Capture the cell that displays the provided text and extract its (X, Y) central coordinate. 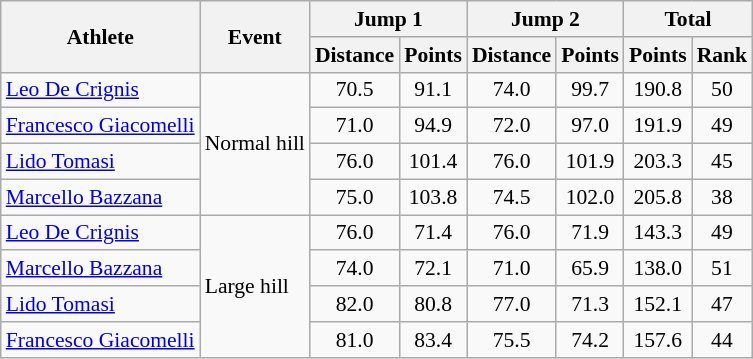
Jump 2 (546, 19)
38 (722, 197)
91.1 (433, 90)
80.8 (433, 304)
157.6 (658, 340)
74.5 (512, 197)
82.0 (354, 304)
203.3 (658, 162)
101.9 (590, 162)
72.1 (433, 269)
50 (722, 90)
72.0 (512, 126)
97.0 (590, 126)
44 (722, 340)
83.4 (433, 340)
143.3 (658, 233)
138.0 (658, 269)
Rank (722, 55)
74.2 (590, 340)
47 (722, 304)
Normal hill (255, 143)
Large hill (255, 286)
Total (688, 19)
Athlete (100, 36)
152.1 (658, 304)
65.9 (590, 269)
71.9 (590, 233)
Jump 1 (388, 19)
94.9 (433, 126)
70.5 (354, 90)
71.4 (433, 233)
77.0 (512, 304)
75.5 (512, 340)
205.8 (658, 197)
45 (722, 162)
81.0 (354, 340)
103.8 (433, 197)
102.0 (590, 197)
99.7 (590, 90)
51 (722, 269)
71.3 (590, 304)
190.8 (658, 90)
191.9 (658, 126)
101.4 (433, 162)
75.0 (354, 197)
Event (255, 36)
